Provide the (x, y) coordinate of the cell's center where the given text is located.  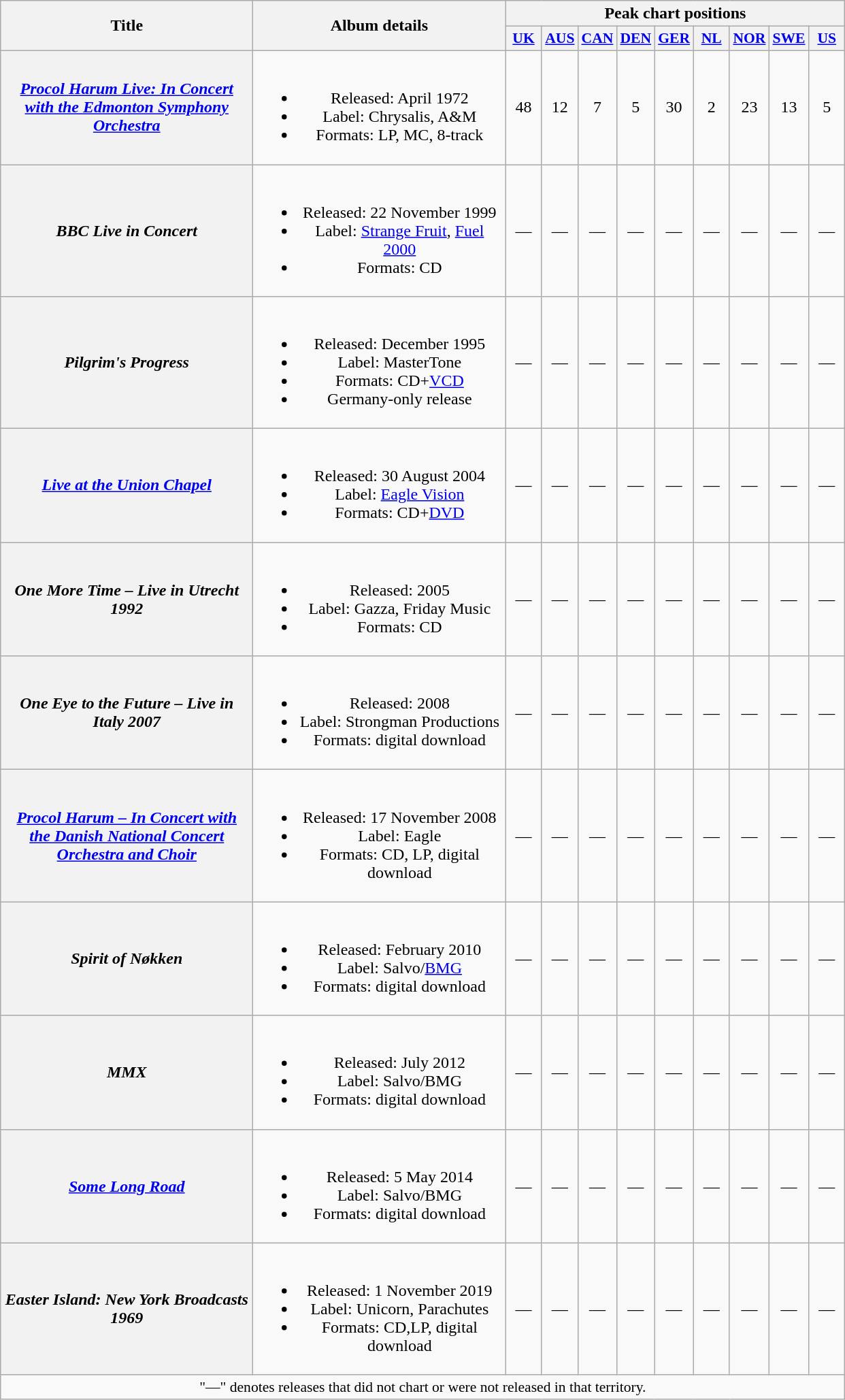
Released: 2005Label: Gazza, Friday MusicFormats: CD (380, 599)
Album details (380, 26)
BBC Live in Concert (127, 231)
Procol Harum Live: In Concert with the Edmonton Symphony Orchestra (127, 108)
"—" denotes releases that did not chart or were not released in that territory. (423, 1387)
Released: July 2012Label: Salvo/BMGFormats: digital download (380, 1073)
Released: February 2010Label: Salvo/BMGFormats: digital download (380, 958)
7 (597, 108)
48 (524, 108)
13 (789, 108)
One More Time – Live in Utrecht 1992 (127, 599)
US (827, 39)
Title (127, 26)
DEN (635, 39)
12 (559, 108)
30 (674, 108)
NL (712, 39)
2 (712, 108)
One Eye to the Future – Live in Italy 2007 (127, 713)
SWE (789, 39)
Some Long Road (127, 1186)
UK (524, 39)
MMX (127, 1073)
Peak chart positions (675, 14)
Released: 22 November 1999Label: Strange Fruit, Fuel 2000Formats: CD (380, 231)
Live at the Union Chapel (127, 486)
Released: 2008Label: Strongman ProductionsFormats: digital download (380, 713)
Released: 17 November 2008Label: EagleFormats: CD, LP, digital download (380, 836)
AUS (559, 39)
Released: 5 May 2014Label: Salvo/BMGFormats: digital download (380, 1186)
Pilgrim's Progress (127, 363)
CAN (597, 39)
23 (749, 108)
Released: April 1972Label: Chrysalis, A&MFormats: LP, MC, 8-track (380, 108)
Released: 1 November 2019Label: Unicorn, ParachutesFormats: CD,LP, digital download (380, 1309)
NOR (749, 39)
Spirit of Nøkken (127, 958)
Easter Island: New York Broadcasts 1969 (127, 1309)
GER (674, 39)
Released: December 1995Label: MasterToneFormats: CD+VCDGermany-only release (380, 363)
Released: 30 August 2004Label: Eagle VisionFormats: CD+DVD (380, 486)
Procol Harum – In Concert with the Danish National Concert Orchestra and Choir (127, 836)
